Locate the cell with the specified text and output its (x, y) center coordinate. 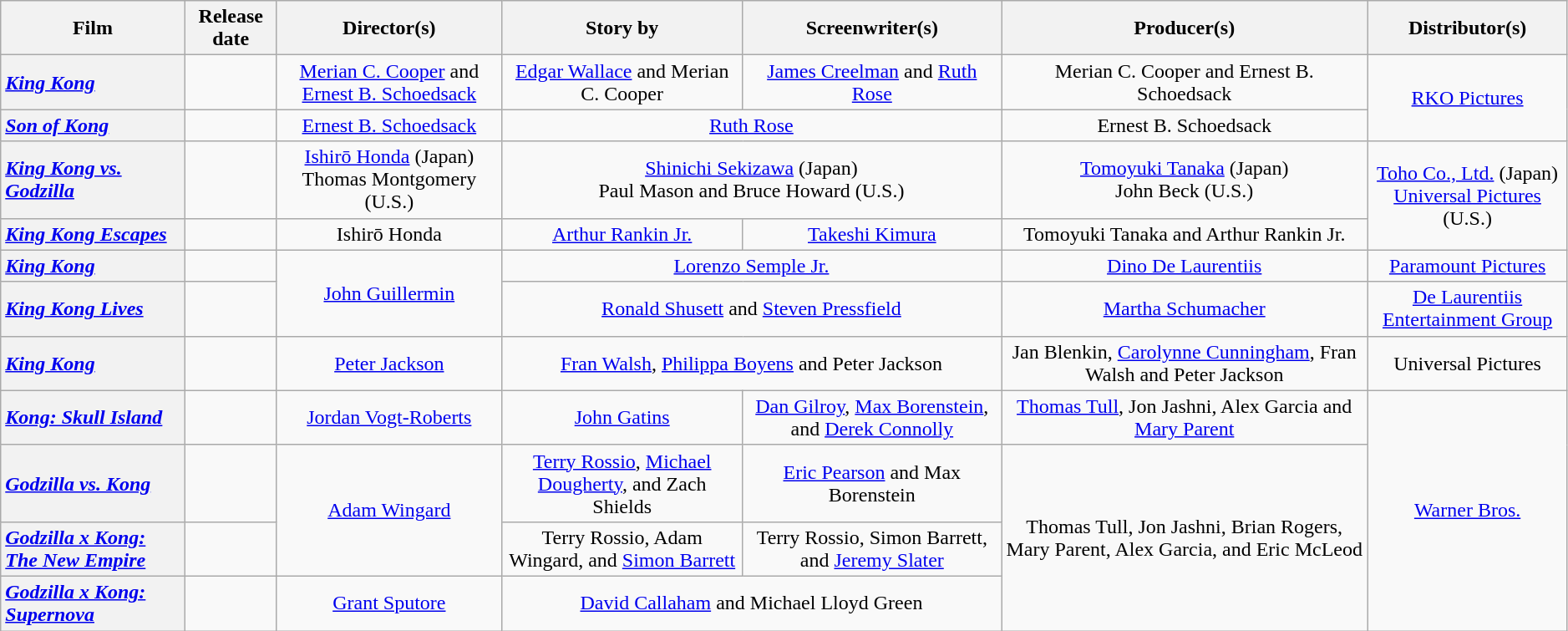
Release date (231, 28)
Paramount Pictures (1467, 266)
Adam Wingard (389, 510)
Arthur Rankin Jr. (622, 234)
Warner Bros. (1467, 510)
Shinichi Sekizawa (Japan)Paul Mason and Bruce Howard (U.S.) (751, 180)
Thomas Tull, Jon Jashni, Alex Garcia and Mary Parent (1185, 418)
James Creelman and Ruth Rose (872, 82)
Godzilla vs. Kong (93, 483)
Kong: Skull Island (93, 418)
De Laurentiis Entertainment Group (1467, 309)
Takeshi Kimura (872, 234)
John Gatins (622, 418)
Distributor(s) (1467, 28)
Dan Gilroy, Max Borenstein, and Derek Connolly (872, 418)
Thomas Tull, Jon Jashni, Brian Rogers, Mary Parent, Alex Garcia, and Eric McLeod (1185, 537)
Screenwriter(s) (872, 28)
Jordan Vogt-Roberts (389, 418)
Producer(s) (1185, 28)
Peter Jackson (389, 363)
RKO Pictures (1467, 99)
Toho Co., Ltd. (Japan)Universal Pictures (U.S.) (1467, 196)
Grant Sputore (389, 603)
Director(s) (389, 28)
Ishirō Honda (389, 234)
Ishirō Honda (Japan)Thomas Montgomery (U.S.) (389, 180)
Terry Rossio, Simon Barrett, and Jeremy Slater (872, 548)
Film (93, 28)
Martha Schumacher (1185, 309)
Ruth Rose (751, 125)
Tomoyuki Tanaka (Japan)John Beck (U.S.) (1185, 180)
Son of Kong (93, 125)
Terry Rossio, Adam Wingard, and Simon Barrett (622, 548)
Universal Pictures (1467, 363)
Tomoyuki Tanaka and Arthur Rankin Jr. (1185, 234)
Dino De Laurentiis (1185, 266)
Story by (622, 28)
Terry Rossio, Michael Dougherty, and Zach Shields (622, 483)
Eric Pearson and Max Borenstein (872, 483)
John Guillermin (389, 293)
Lorenzo Semple Jr. (751, 266)
David Callaham and Michael Lloyd Green (751, 603)
Godzilla x Kong: Supernova (93, 603)
King Kong vs. Godzilla (93, 180)
Edgar Wallace and Merian C. Cooper (622, 82)
King Kong Lives (93, 309)
King Kong Escapes (93, 234)
Jan Blenkin, Carolynne Cunningham, Fran Walsh and Peter Jackson (1185, 363)
Godzilla x Kong: The New Empire (93, 548)
Ronald Shusett and Steven Pressfield (751, 309)
Fran Walsh, Philippa Boyens and Peter Jackson (751, 363)
